Search for the cell housing the specified text and yield its [X, Y] center coordinate. 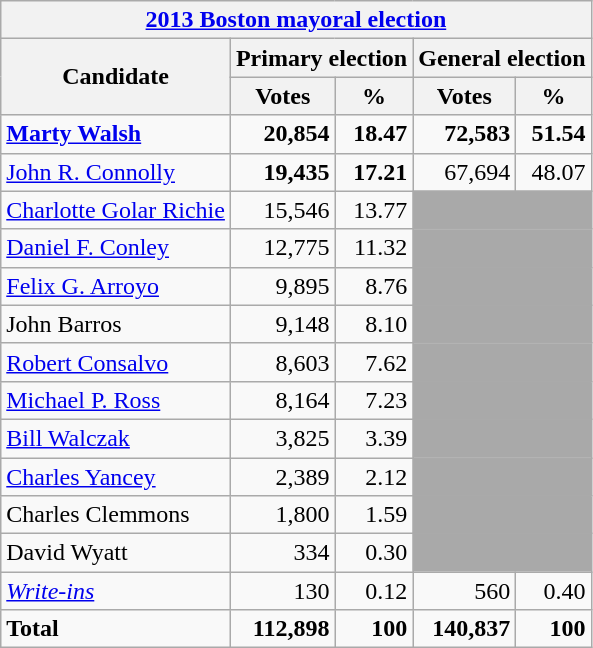
112,898 [282, 629]
John R. Connolly [116, 172]
13.77 [374, 210]
8.76 [374, 286]
12,775 [282, 248]
2.12 [374, 477]
72,583 [464, 134]
3.39 [374, 438]
19,435 [282, 172]
9,895 [282, 286]
17.21 [374, 172]
48.07 [554, 172]
20,854 [282, 134]
Bill Walczak [116, 438]
David Wyatt [116, 553]
John Barros [116, 324]
9,148 [282, 324]
7.62 [374, 362]
Primary election [321, 58]
0.30 [374, 553]
2013 Boston mayoral election [296, 20]
8,603 [282, 362]
67,694 [464, 172]
Charles Yancey [116, 477]
Write-ins [116, 591]
Total [116, 629]
General election [502, 58]
334 [282, 553]
130 [282, 591]
11.32 [374, 248]
3,825 [282, 438]
Marty Walsh [116, 134]
140,837 [464, 629]
8.10 [374, 324]
Candidate [116, 77]
Charles Clemmons [116, 515]
1,800 [282, 515]
Felix G. Arroyo [116, 286]
2,389 [282, 477]
0.12 [374, 591]
1.59 [374, 515]
560 [464, 591]
51.54 [554, 134]
Daniel F. Conley [116, 248]
7.23 [374, 400]
Charlotte Golar Richie [116, 210]
18.47 [374, 134]
0.40 [554, 591]
Michael P. Ross [116, 400]
Robert Consalvo [116, 362]
8,164 [282, 400]
15,546 [282, 210]
